Pinpoint the cell where the given text exists, returning its [x, y] midpoint coordinate. 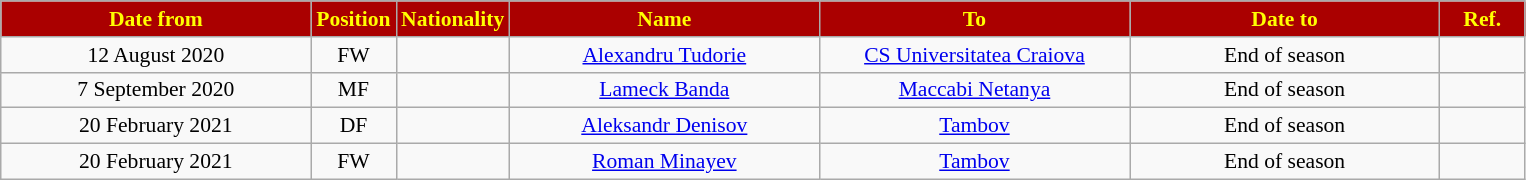
MF [354, 90]
Nationality [452, 19]
Ref. [1482, 19]
Lameck Banda [664, 90]
Date to [1285, 19]
DF [354, 126]
Alexandru Tudorie [664, 55]
Date from [156, 19]
Maccabi Netanya [974, 90]
Name [664, 19]
Aleksandr Denisov [664, 126]
Position [354, 19]
Roman Minayev [664, 162]
12 August 2020 [156, 55]
7 September 2020 [156, 90]
To [974, 19]
CS Universitatea Craiova [974, 55]
